Pinpoint the cell where the given text exists, returning its [x, y] midpoint coordinate. 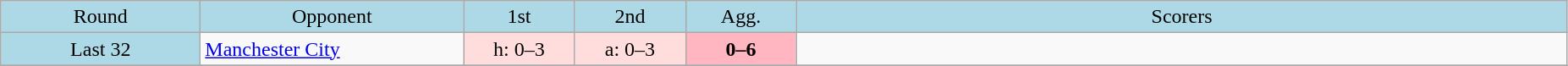
h: 0–3 [520, 49]
Round [101, 17]
Scorers [1181, 17]
2nd [630, 17]
a: 0–3 [630, 49]
0–6 [741, 49]
Manchester City [332, 49]
Agg. [741, 17]
Last 32 [101, 49]
1st [520, 17]
Opponent [332, 17]
